Detect which cell encompasses the target text, then output its [X, Y] center coordinate. 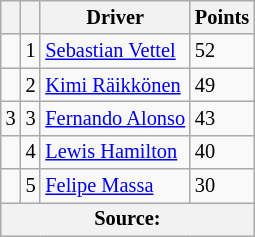
49 [222, 85]
5 [31, 186]
Sebastian Vettel [115, 51]
Driver [115, 17]
43 [222, 118]
4 [31, 152]
30 [222, 186]
Fernando Alonso [115, 118]
1 [31, 51]
Lewis Hamilton [115, 152]
Points [222, 17]
Kimi Räikkönen [115, 85]
40 [222, 152]
52 [222, 51]
2 [31, 85]
Source: [128, 219]
Felipe Massa [115, 186]
